Provide the (X, Y) coordinate of the cell's center where the given text is located.  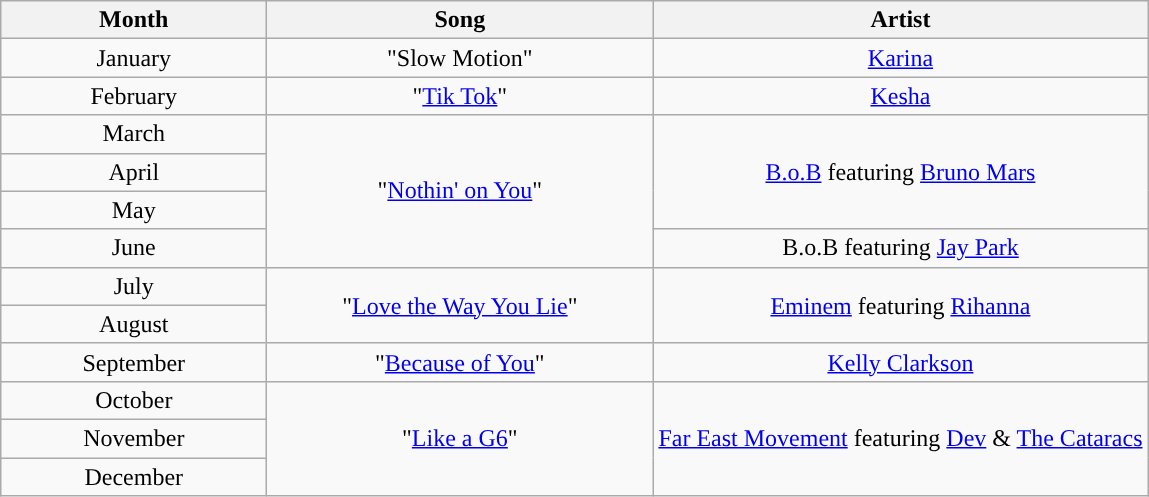
September (134, 362)
Kesha (900, 96)
November (134, 438)
B.o.B featuring Jay Park (900, 248)
August (134, 324)
Artist (900, 20)
"Tik Tok" (460, 96)
Song (460, 20)
Kelly Clarkson (900, 362)
April (134, 172)
March (134, 134)
"Nothin' on You" (460, 191)
B.o.B featuring Bruno Mars (900, 172)
October (134, 400)
Eminem featuring Rihanna (900, 305)
December (134, 477)
"Like a G6" (460, 438)
"Slow Motion" (460, 58)
"Because of You" (460, 362)
June (134, 248)
Karina (900, 58)
February (134, 96)
Month (134, 20)
Far East Movement featuring Dev & The Cataracs (900, 438)
"Love the Way You Lie" (460, 305)
July (134, 286)
May (134, 210)
January (134, 58)
